Return [x, y] of the center of cell containing provided text 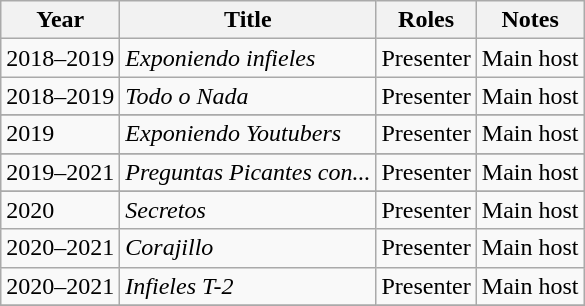
2019 [60, 134]
Infieles T-2 [248, 286]
Secretos [248, 210]
2020 [60, 210]
Exponiendo infieles [248, 58]
Year [60, 20]
Corajillo [248, 248]
Notes [530, 20]
2019–2021 [60, 172]
Exponiendo Youtubers [248, 134]
Title [248, 20]
Todo o Nada [248, 96]
Roles [426, 20]
Preguntas Picantes con... [248, 172]
